Pinpoint the cell where the given text exists, returning its (X, Y) midpoint coordinate. 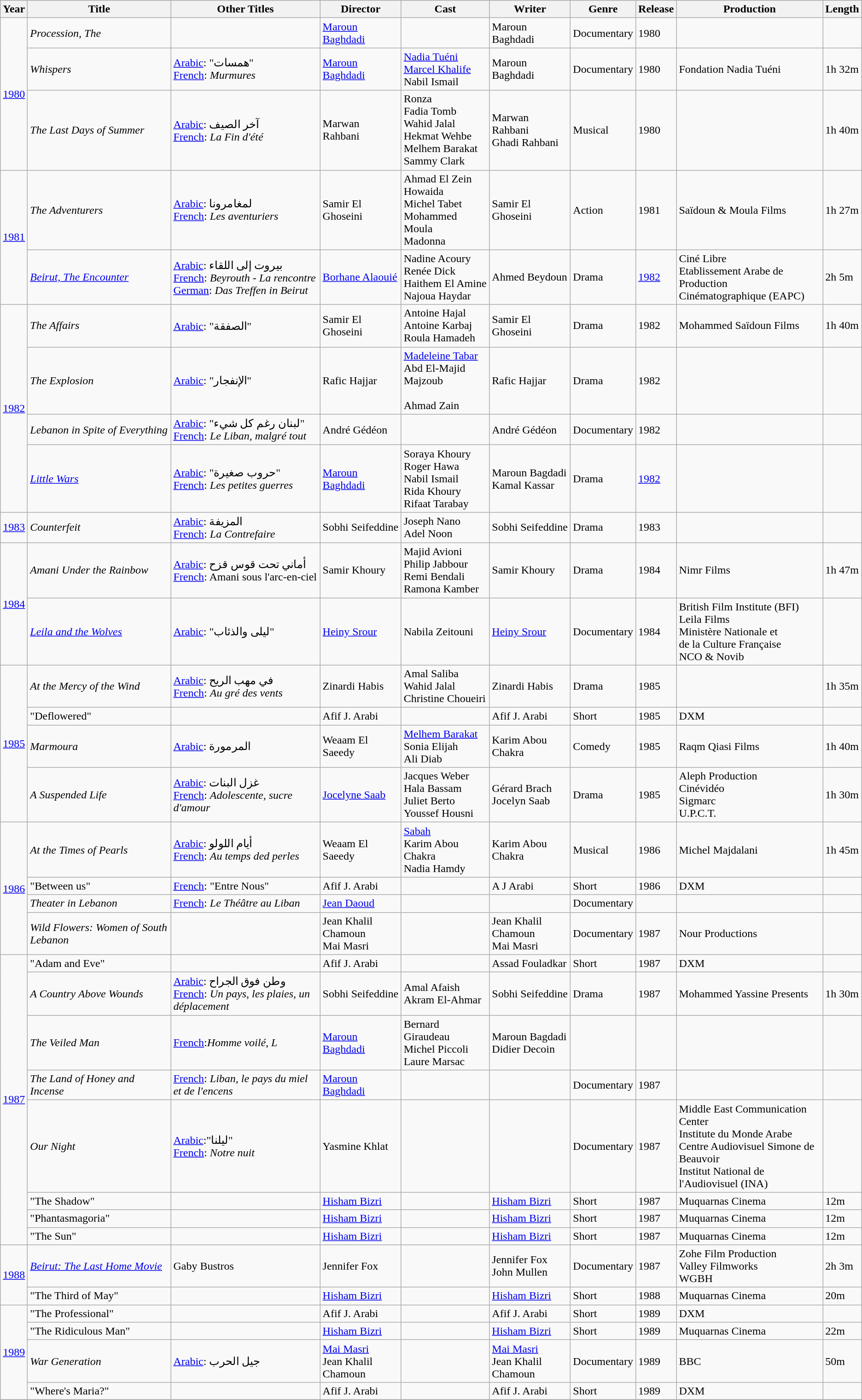
50m (842, 1361)
Madeleine Tabar Abd El-Majid Majzoub Ahmad Zain (445, 381)
"Deflowered" (99, 716)
Amal Saliba Wahid Jalal Christine Choueiri (445, 686)
"Where's Maria?" (99, 1391)
Jacques Weber Hala Bassam Juliet Berto Youssef Housni (445, 795)
Arabic: "الصفقة" (245, 326)
Jennifer Fox John Mullen (530, 1266)
Michel Majdalani (750, 849)
Assad Fouladkar (530, 963)
A Country Above Wounds (99, 994)
The Last Days of Summer (99, 130)
Arabic: أيام اللولو French: Au temps ded perles (245, 849)
Theater in Lebanon (99, 903)
Marwan Rahbani Ghadi Rahbani (530, 130)
Arabic: "همسات" French: Murmures (245, 69)
2h 3m (842, 1266)
Soraya Khoury Roger Hawa Nabil Ismail Rida Khoury Rifaat Tarabay (445, 479)
A Suspended Life (99, 795)
Saïdoun & Moula Films (750, 210)
Arabic: لمغامرونا French: Les aventuriers (245, 210)
Wild Flowers: Women of South Lebanon (99, 933)
Comedy (603, 746)
Arabic: في مهب الريح French: Au gré des vents (245, 686)
"The Shadow" (99, 1201)
Director (361, 9)
Arabic: آخر الصيفFrench: La Fin d'été (245, 130)
Action (603, 210)
Gérard Brach Jocelyn Saab (530, 795)
Bernard Giraudeau Michel Piccoli Laure Marsac (445, 1043)
Genre (603, 9)
The Land of Honey and Incense (99, 1085)
Marmoura (99, 746)
Year (14, 9)
Arabic: "الإنفجار" (245, 381)
Arabic: جيل الحرب (245, 1361)
BBC (750, 1361)
At the Mercy of the Wind (99, 686)
Zohe Film ProductionValley FilmworksWGBH (750, 1266)
The Explosion (99, 381)
Counterfeit (99, 528)
Nadine Acoury Renée Dick Haithem El Amine Najoua Haydar (445, 277)
Whispers (99, 69)
Borhane Alaouié (361, 277)
The Affairs (99, 326)
Maroun Bagdadi Kamal Kassar (530, 479)
French: Le Théâtre au Liban (245, 903)
Nour Productions (750, 933)
Arabic: المزيفةFrench: La Contrefaire (245, 528)
Aleph ProductionCinévidéoSigmarcU.P.C.T. (750, 795)
Production (750, 9)
Arabic: غزل البناتFrench: Adolescente, sucre d'amour (245, 795)
Arabic: أماني تحت قوس قزح French: Amani sous l'arc-en-ciel (245, 570)
Arabic: "حروب صغيرة" French: Les petites guerres (245, 479)
Mohammed Yassine Presents (750, 994)
"The Professional" (99, 1313)
Middle East Communication CenterInstitute du Monde ArabeCentre Audiovisuel Simone de BeauvoirInstitut National de l'Audiovisuel (INA) (750, 1146)
War Generation (99, 1361)
1h 32m (842, 69)
Release (656, 9)
Arabic: وطن فوق الجراحFrench: Un pays, les plaies, un déplacement (245, 994)
SabahKarim Abou ChakraNadia Hamdy (445, 849)
Maroun Bagdadi Didier Decoin (530, 1043)
Jean Daoud (361, 903)
Nimr Films (750, 570)
2h 5m (842, 277)
1h 35m (842, 686)
Majid Avioni Philip Jabbour Remi Bendali Ramona Kamber (445, 570)
Other Titles (245, 9)
Marwan Rahbani (361, 130)
Ahmed Beydoun (530, 277)
French:Homme voilé, L (245, 1043)
Procession, The (99, 33)
Leila and the Wolves (99, 632)
Beirut: The Last Home Movie (99, 1266)
The Veiled Man (99, 1043)
British Film Institute (BFI)Leila FilmsMinistère Nationale et de la Culture FrançaiseNCO & Novib (750, 632)
Yasmine Khlat (361, 1146)
"Between us" (99, 886)
Arabic: بيروت إلى اللقاء French: Beyrouth - La rencontreGerman: Das Treffen in Beirut (245, 277)
Amal Afaish Akram El-Ahmar (445, 994)
20m (842, 1296)
Title (99, 9)
"The Third of May" (99, 1296)
Jocelyne Saab (361, 795)
Arabic: "ليلى والذئاب" (245, 632)
Lebanon in Spite of Everything (99, 429)
Mohammed Saïdoun Films (750, 326)
Our Night (99, 1146)
Ronza Fadia TombWahid Jalal Hekmat Wehbe Melhem Barakat Sammy Clark (445, 130)
Beirut, The Encounter (99, 277)
"The Ridiculous Man" (99, 1331)
Antoine Hajal Antoine KarbajRoula Hamadeh (445, 326)
Arabic: المرمورة (245, 746)
"Phantasmagoria" (99, 1218)
Gaby Bustros (245, 1266)
Amani Under the Rainbow (99, 570)
Little Wars (99, 479)
Raqm Qiasi Films (750, 746)
French: "Entre Nous" (245, 886)
1h 27m (842, 210)
French: Liban, le pays du miel et de l'encens (245, 1085)
"Adam and Eve" (99, 963)
The Adventurers (99, 210)
Ahmad El ZeinHowaida Michel Tabet Mohammed Moula Madonna (445, 210)
Writer (530, 9)
"The Sun" (99, 1236)
Cast (445, 9)
At the Times of Pearls (99, 849)
Jennifer Fox (361, 1266)
Fondation Nadia Tuéni (750, 69)
22m (842, 1331)
Arabic:"ليلنا"French: Notre nuit (245, 1146)
Ciné Libre Etablissement Arabe de Production Cinématographique (EAPC) (750, 277)
Nadia Tuéni Marcel Khalife Nabil Ismail (445, 69)
A J Arabi (530, 886)
Arabic: "لبنان رغم كل شيء"French: Le Liban, malgré tout (245, 429)
Melhem BarakatSonia ElijahAli Diab (445, 746)
1h 47m (842, 570)
1h 45m (842, 849)
Joseph Nano Adel Noon (445, 528)
Nabila Zeitouni (445, 632)
Length (842, 9)
